From the cell containing the given text, extract its center point as (x, y) coordinate. 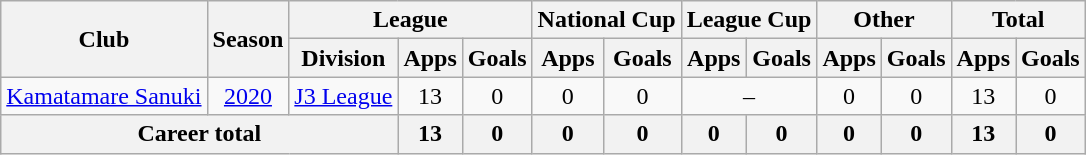
Division (344, 58)
Career total (200, 134)
League Cup (749, 20)
Kamatamare Sanuki (104, 96)
2020 (248, 96)
Total (1018, 20)
Club (104, 39)
Season (248, 39)
J3 League (344, 96)
National Cup (606, 20)
League (410, 20)
Other (884, 20)
– (749, 96)
